Return (x, y) of the center of cell containing provided text 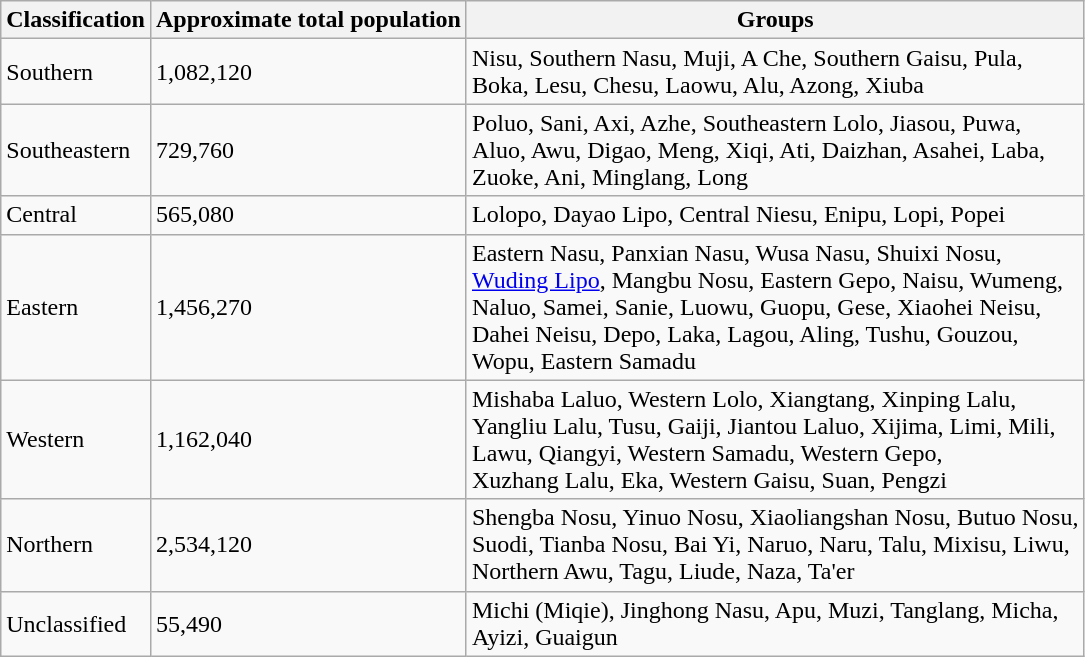
Southeastern (76, 150)
729,760 (308, 150)
Poluo, Sani, Axi, Azhe, Southeastern Lolo, Jiasou, Puwa, Aluo, Awu, Digao, Meng, Xiqi, Ati, Daizhan, Asahei, Laba, Zuoke, Ani, Minglang, Long (775, 150)
1,082,120 (308, 72)
1,456,270 (308, 307)
Northern (76, 545)
Unclassified (76, 624)
Classification (76, 20)
Central (76, 215)
55,490 (308, 624)
Eastern (76, 307)
Lolopo, Dayao Lipo, Central Niesu, Enipu, Lopi, Popei (775, 215)
1,162,040 (308, 440)
Approximate total population (308, 20)
2,534,120 (308, 545)
Western (76, 440)
Groups (775, 20)
Nisu, Southern Nasu, Muji, A Che, Southern Gaisu, Pula, Boka, Lesu, Chesu, Laowu, Alu, Azong, Xiuba (775, 72)
565,080 (308, 215)
Southern (76, 72)
Michi (Miqie), Jinghong Nasu, Apu, Muzi, Tanglang, Micha, Ayizi, Guaigun (775, 624)
